From the cell containing the given text, extract its center point as [X, Y] coordinate. 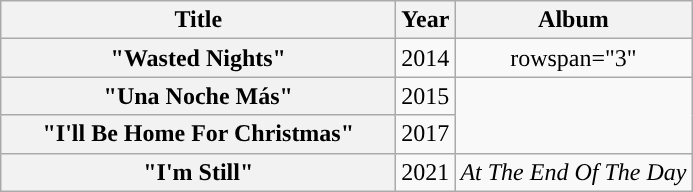
Year [426, 20]
Album [574, 20]
"Wasted Nights" [198, 58]
"I'm Still" [198, 172]
"Una Noche Más" [198, 96]
At The End Of The Day [574, 172]
Title [198, 20]
2015 [426, 96]
rowspan="3" [574, 58]
2014 [426, 58]
2017 [426, 134]
2021 [426, 172]
"I'll Be Home For Christmas" [198, 134]
